Search for the cell housing the specified text and yield its [X, Y] center coordinate. 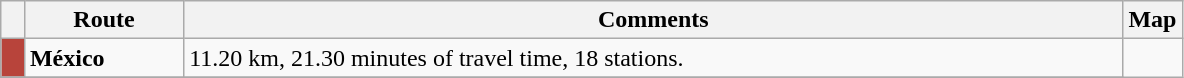
Map [1152, 20]
11.20 km, 21.30 minutes of travel time, 18 stations. [654, 58]
México [104, 58]
Comments [654, 20]
Route [104, 20]
